Identify which cell holds the provided text, then report its [X, Y] central coordinate. 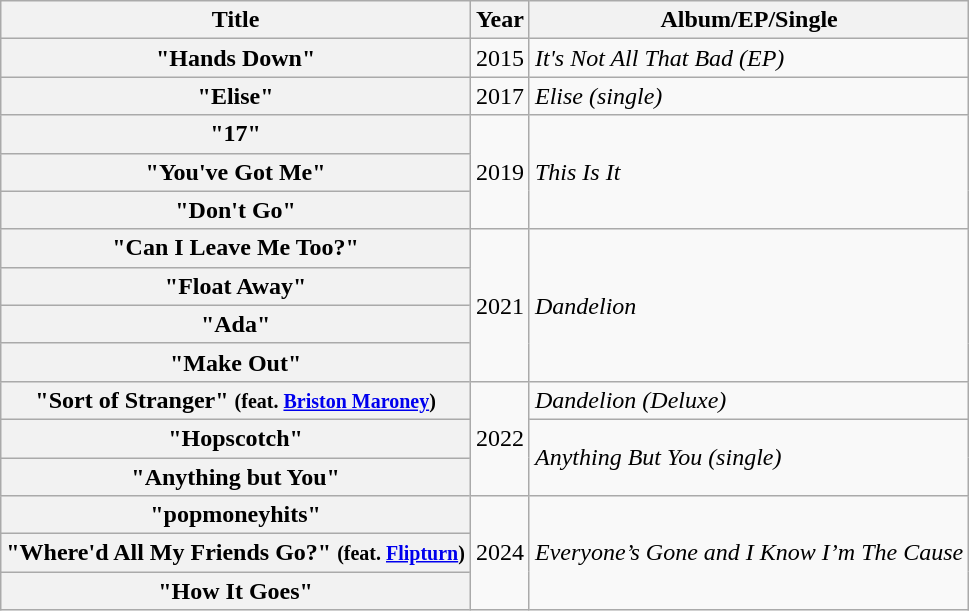
Anything But You (single) [748, 457]
"17" [236, 134]
"Can I Leave Me Too?" [236, 248]
It's Not All That Bad (EP) [748, 58]
"Where'd All My Friends Go?" (feat. Flipturn) [236, 553]
"Sort of Stranger" (feat. Briston Maroney) [236, 400]
"Hopscotch" [236, 438]
"Ada" [236, 324]
Album/EP/Single [748, 20]
2019 [500, 172]
"Don't Go" [236, 210]
Dandelion (Deluxe) [748, 400]
"You've Got Me" [236, 172]
2021 [500, 305]
Everyone’s Gone and I Know I’m The Cause [748, 553]
"Float Away" [236, 286]
"Hands Down" [236, 58]
Year [500, 20]
Title [236, 20]
"popmoneyhits" [236, 515]
2024 [500, 553]
2017 [500, 96]
This Is It [748, 172]
Dandelion [748, 305]
2015 [500, 58]
"How It Goes" [236, 591]
"Make Out" [236, 362]
"Anything but You" [236, 477]
"Elise" [236, 96]
2022 [500, 438]
Elise (single) [748, 96]
